Return the (X, Y) coordinate for the center point of the cell that contains the specified text.  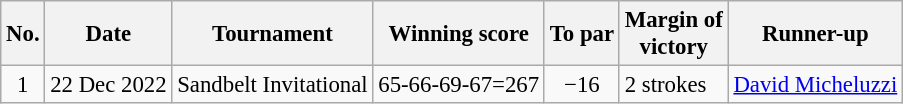
To par (582, 34)
No. (23, 34)
Runner-up (815, 34)
22 Dec 2022 (108, 85)
65-66-69-67=267 (459, 85)
Date (108, 34)
David Micheluzzi (815, 85)
2 strokes (674, 85)
−16 (582, 85)
Winning score (459, 34)
Margin ofvictory (674, 34)
Tournament (272, 34)
Sandbelt Invitational (272, 85)
1 (23, 85)
